Return the (X, Y) coordinate for the center point of the cell that contains the specified text.  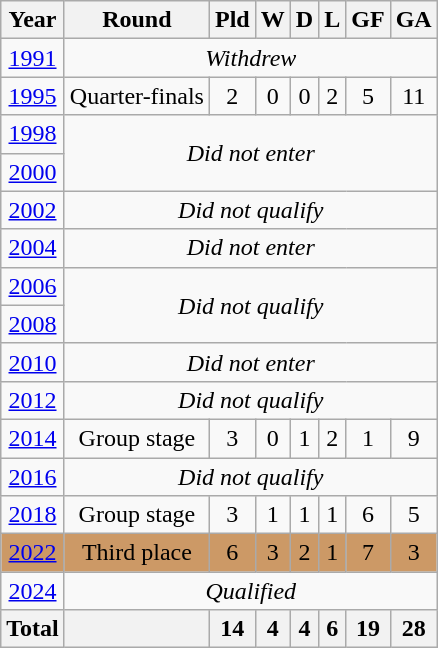
2010 (33, 362)
2018 (33, 515)
2006 (33, 286)
2022 (33, 553)
Third place (136, 553)
1998 (33, 134)
19 (368, 629)
11 (414, 96)
2000 (33, 172)
GA (414, 20)
D (304, 20)
Year (33, 20)
Round (136, 20)
L (332, 20)
2024 (33, 591)
Withdrew (250, 58)
Total (33, 629)
GF (368, 20)
9 (414, 438)
2016 (33, 477)
14 (232, 629)
1995 (33, 96)
2008 (33, 324)
Qualified (250, 591)
2004 (33, 248)
2014 (33, 438)
1991 (33, 58)
Pld (232, 20)
2012 (33, 400)
28 (414, 629)
7 (368, 553)
W (272, 20)
2002 (33, 210)
Quarter-finals (136, 96)
